Capture the cell that displays the provided text and extract its (x, y) central coordinate. 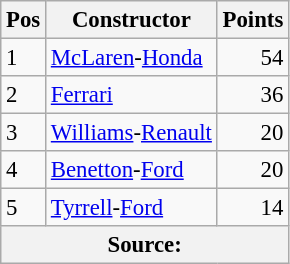
1 (24, 58)
McLaren-Honda (132, 58)
Pos (24, 20)
Source: (145, 245)
Constructor (132, 20)
14 (252, 208)
4 (24, 170)
Benetton-Ford (132, 170)
54 (252, 58)
Points (252, 20)
3 (24, 133)
5 (24, 208)
36 (252, 95)
Tyrrell-Ford (132, 208)
Ferrari (132, 95)
2 (24, 95)
Williams-Renault (132, 133)
